Determine the (x, y) coordinate at the center of the cell enclosing the given text.  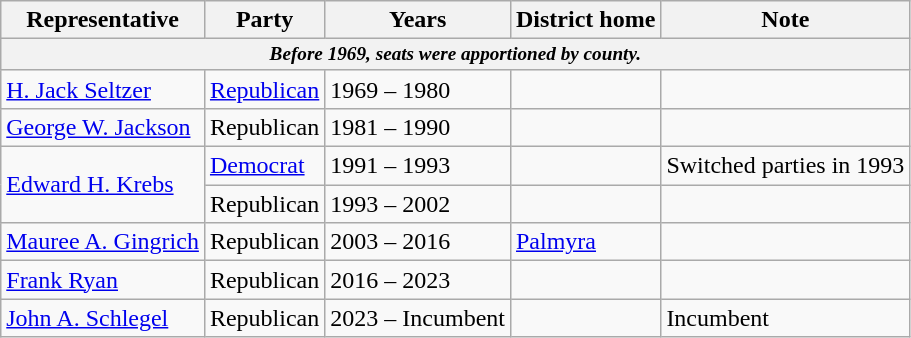
1993 – 2002 (418, 204)
Party (264, 20)
1969 – 1980 (418, 89)
Frank Ryan (103, 280)
Years (418, 20)
Before 1969, seats were apportioned by county. (456, 55)
2016 – 2023 (418, 280)
2023 – Incumbent (418, 318)
Switched parties in 1993 (786, 166)
Democrat (264, 166)
1981 – 1990 (418, 128)
Incumbent (786, 318)
2003 – 2016 (418, 242)
H. Jack Seltzer (103, 89)
Palmyra (585, 242)
George W. Jackson (103, 128)
Edward H. Krebs (103, 185)
District home (585, 20)
John A. Schlegel (103, 318)
Mauree A. Gingrich (103, 242)
1991 – 1993 (418, 166)
Note (786, 20)
Representative (103, 20)
